Scan for the cell matching the given text and deliver its (x, y) coordinate at center. 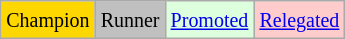
Champion (48, 20)
Runner (130, 20)
Promoted (210, 20)
Relegated (300, 20)
